Capture the cell that displays the provided text and extract its (X, Y) central coordinate. 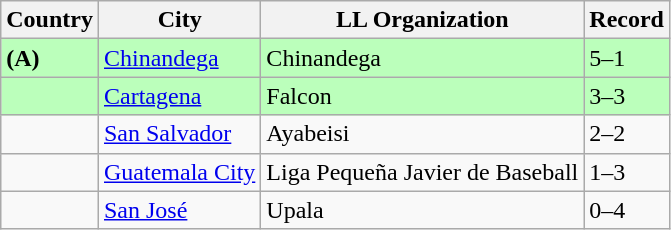
LL Organization (422, 20)
Guatemala City (179, 172)
Falcon (422, 96)
Country (50, 20)
City (179, 20)
Liga Pequeña Javier de Baseball (422, 172)
3–3 (627, 96)
Upala (422, 210)
(A) (50, 58)
Ayabeisi (422, 134)
2–2 (627, 134)
Record (627, 20)
San José (179, 210)
Cartagena (179, 96)
0–4 (627, 210)
5–1 (627, 58)
1–3 (627, 172)
San Salvador (179, 134)
